Locate the cell with the specified text and output its (X, Y) center coordinate. 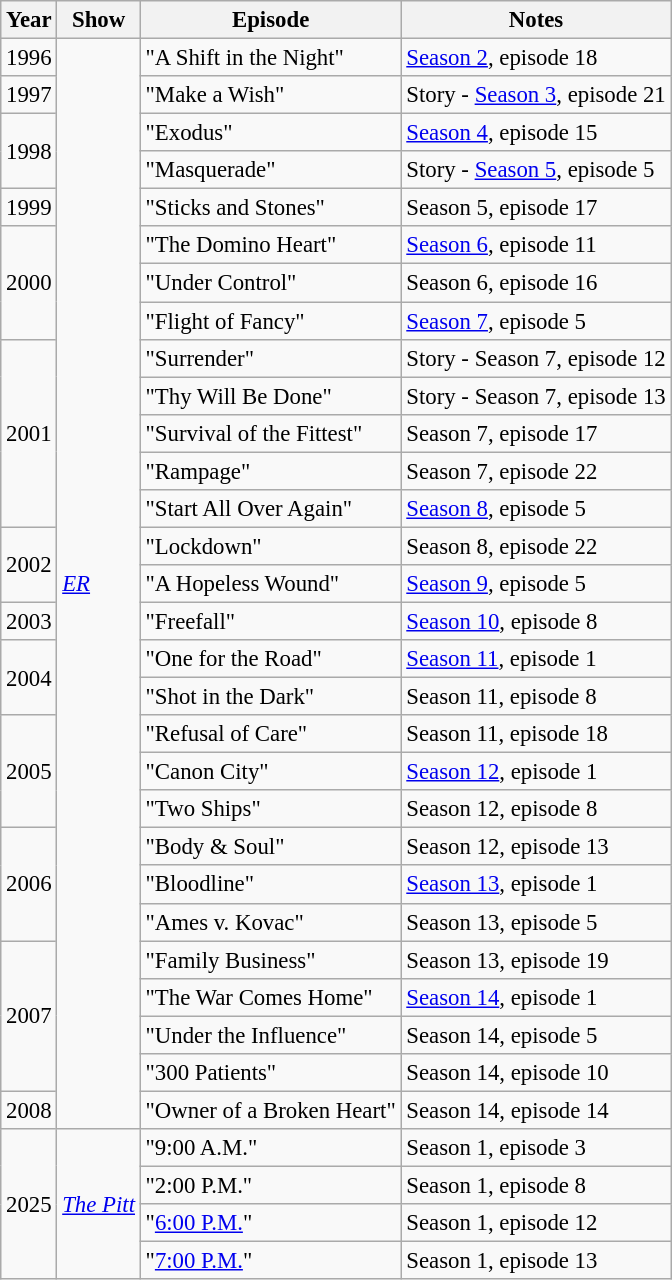
1996 (29, 58)
2001 (29, 433)
Season 10, episode 8 (536, 621)
"Under the Influence" (270, 1035)
Story - Season 7, episode 13 (536, 396)
Season 13, episode 1 (536, 885)
"Make a Wish" (270, 95)
2003 (29, 621)
Season 6, episode 11 (536, 245)
"The War Comes Home" (270, 997)
1997 (29, 95)
2006 (29, 884)
Season 1, episode 8 (536, 1185)
1998 (29, 152)
2008 (29, 1110)
2004 (29, 678)
"Lockdown" (270, 546)
"Shot in the Dark" (270, 697)
Season 9, episode 5 (536, 584)
Season 7, episode 5 (536, 321)
Season 4, episode 15 (536, 133)
"7:00 P.M." (270, 1261)
Season 12, episode 8 (536, 809)
The Pitt (98, 1204)
"A Hopeless Wound" (270, 584)
"Thy Will Be Done" (270, 396)
"Sticks and Stones" (270, 208)
"Flight of Fancy" (270, 321)
"Bloodline" (270, 885)
"One for the Road" (270, 659)
"Start All Over Again" (270, 509)
"Owner of a Broken Heart" (270, 1110)
"Canon City" (270, 772)
"2:00 P.M." (270, 1185)
Season 14, episode 14 (536, 1110)
1999 (29, 208)
"Family Business" (270, 960)
"9:00 A.M." (270, 1148)
Story - Season 7, episode 12 (536, 358)
Show (98, 20)
Notes (536, 20)
"Ames v. Kovac" (270, 922)
"6:00 P.M." (270, 1223)
Story - Season 5, episode 5 (536, 170)
"Exodus" (270, 133)
Season 7, episode 22 (536, 471)
"Surrender" (270, 358)
Season 1, episode 13 (536, 1261)
Season 2, episode 18 (536, 58)
Season 14, episode 10 (536, 1073)
"Two Ships" (270, 809)
2005 (29, 772)
Season 11, episode 8 (536, 697)
2025 (29, 1204)
Season 12, episode 1 (536, 772)
"Under Control" (270, 283)
Season 12, episode 13 (536, 847)
"The Domino Heart" (270, 245)
2002 (29, 564)
2007 (29, 1016)
Season 11, episode 18 (536, 734)
"Body & Soul" (270, 847)
Season 1, episode 12 (536, 1223)
Season 11, episode 1 (536, 659)
"Refusal of Care" (270, 734)
Season 13, episode 5 (536, 922)
"Survival of the Fittest" (270, 433)
"A Shift in the Night" (270, 58)
2000 (29, 282)
Season 5, episode 17 (536, 208)
Season 14, episode 1 (536, 997)
Story - Season 3, episode 21 (536, 95)
Season 8, episode 22 (536, 546)
Season 7, episode 17 (536, 433)
"Masquerade" (270, 170)
Episode (270, 20)
"Rampage" (270, 471)
Season 13, episode 19 (536, 960)
"300 Patients" (270, 1073)
Year (29, 20)
Season 6, episode 16 (536, 283)
Season 8, episode 5 (536, 509)
ER (98, 584)
Season 1, episode 3 (536, 1148)
"Freefall" (270, 621)
Season 14, episode 5 (536, 1035)
